Determine the (X, Y) coordinate at the center of the cell enclosing the given text.  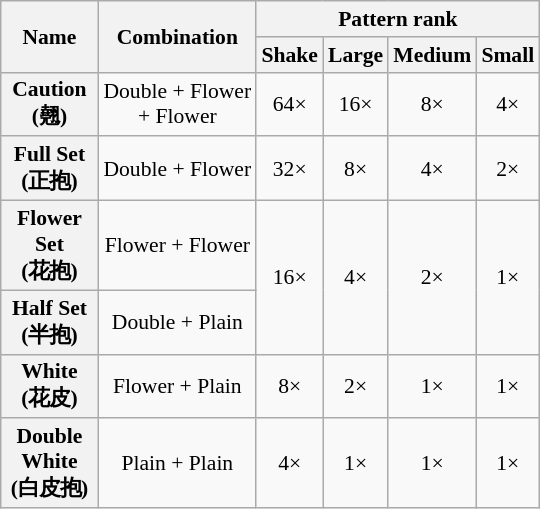
Large (356, 55)
Double White(白皮抱) (50, 464)
White(花皮) (50, 386)
32× (290, 169)
Combination (177, 36)
Plain + Plain (177, 464)
Flower + Flower (177, 246)
Double + Flower (177, 169)
Shake (290, 55)
Full Set(正抱) (50, 169)
Double + Plain (177, 322)
Flower Set(花抱) (50, 246)
Double + Flower + Flower (177, 104)
Small (508, 55)
Medium (432, 55)
Pattern rank (398, 19)
64× (290, 104)
Half Set(半抱) (50, 322)
Caution(翹) (50, 104)
Name (50, 36)
Flower + Plain (177, 386)
